Pinpoint the cell where the given text exists, returning its (X, Y) midpoint coordinate. 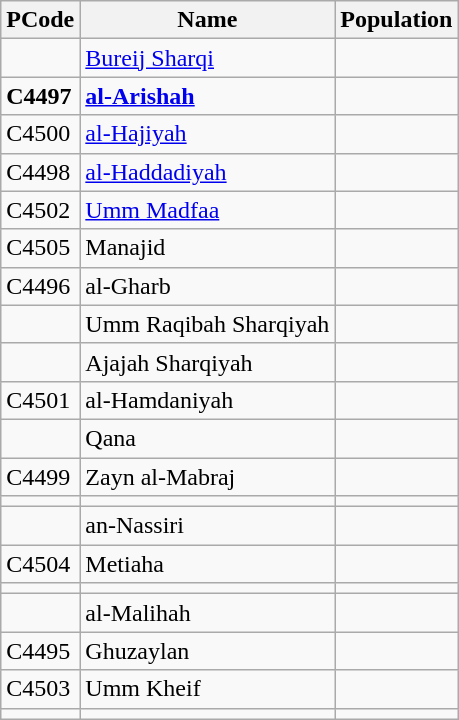
C4499 (40, 477)
Bureij Sharqi (208, 58)
al-Gharb (208, 286)
C4504 (40, 564)
Qana (208, 438)
al-Arishah (208, 96)
C4495 (40, 651)
Population (396, 20)
al-Hamdaniyah (208, 400)
C4496 (40, 286)
al-Hajiyah (208, 134)
C4501 (40, 400)
al-Haddadiyah (208, 172)
Manajid (208, 248)
Umm Kheif (208, 689)
C4505 (40, 248)
C4502 (40, 210)
Ghuzaylan (208, 651)
C4500 (40, 134)
Ajajah Sharqiyah (208, 362)
Umm Madfaa (208, 210)
PCode (40, 20)
C4503 (40, 689)
al-Malihah (208, 613)
Name (208, 20)
Zayn al-Mabraj (208, 477)
an-Nassiri (208, 526)
C4498 (40, 172)
C4497 (40, 96)
Umm Raqibah Sharqiyah (208, 324)
Metiaha (208, 564)
